Find where the given text appears and provide that cell's center as (x, y) coordinate. 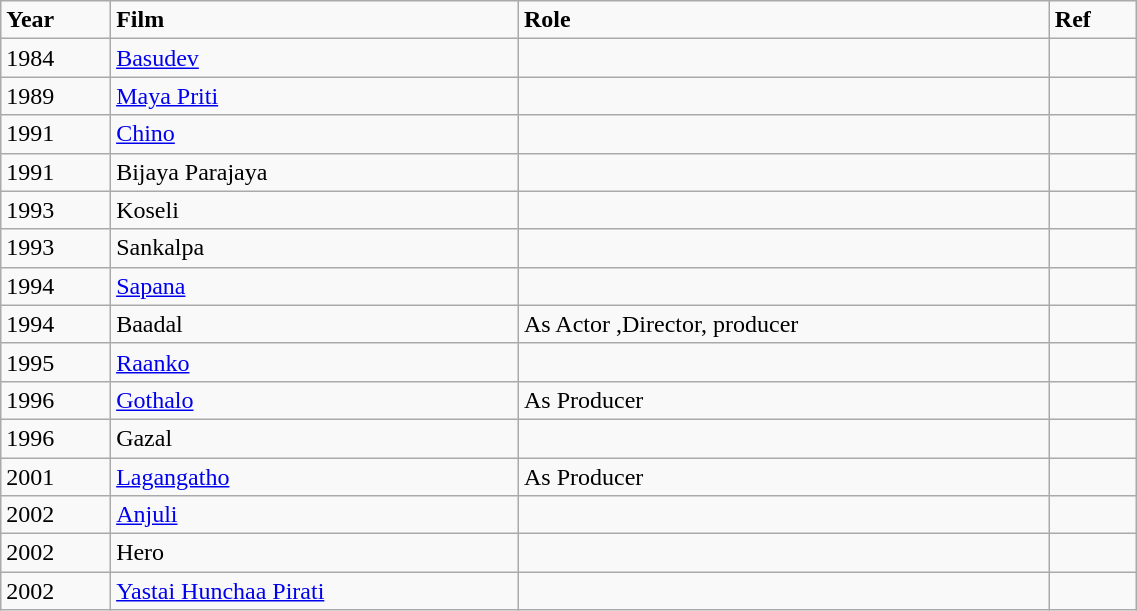
Ref (1093, 20)
Role (784, 20)
Gazal (315, 438)
Sankalpa (315, 248)
Hero (315, 553)
Koseli (315, 210)
Gothalo (315, 400)
Maya Priti (315, 96)
Film (315, 20)
Chino (315, 134)
Raanko (315, 362)
1984 (56, 58)
Bijaya Parajaya (315, 172)
As Actor ,Director, producer (784, 324)
Sapana (315, 286)
1995 (56, 362)
Yastai Hunchaa Pirati (315, 591)
2001 (56, 477)
Baadal (315, 324)
1989 (56, 96)
Basudev (315, 58)
Anjuli (315, 515)
Year (56, 20)
Lagangatho (315, 477)
